Determine the [x, y] coordinate at the center of the cell enclosing the given text.  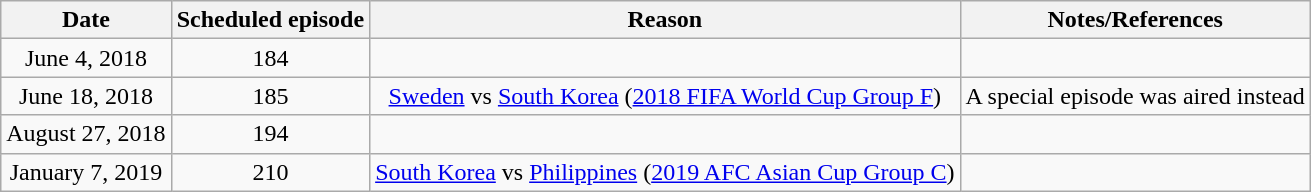
A special episode was aired instead [1135, 96]
August 27, 2018 [86, 134]
194 [270, 134]
June 18, 2018 [86, 96]
South Korea vs Philippines (2019 AFC Asian Cup Group C) [665, 172]
184 [270, 58]
Sweden vs South Korea (2018 FIFA World Cup Group F) [665, 96]
Date [86, 20]
January 7, 2019 [86, 172]
June 4, 2018 [86, 58]
Scheduled episode [270, 20]
Reason [665, 20]
185 [270, 96]
210 [270, 172]
Notes/References [1135, 20]
